From the cell containing the given text, extract its center point as [x, y] coordinate. 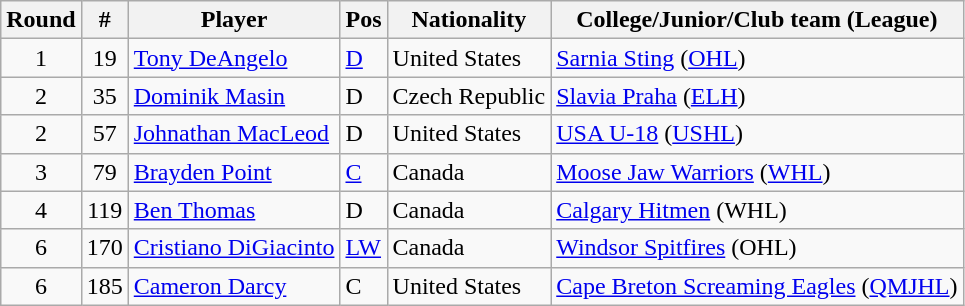
Tony DeAngelo [234, 58]
Round [41, 20]
19 [104, 58]
Moose Jaw Warriors (WHL) [757, 172]
College/Junior/Club team (League) [757, 20]
Ben Thomas [234, 210]
Cameron Darcy [234, 286]
Slavia Praha (ELH) [757, 96]
Czech Republic [469, 96]
Brayden Point [234, 172]
Cape Breton Screaming Eagles (QMJHL) [757, 286]
Johnathan MacLeod [234, 134]
185 [104, 286]
35 [104, 96]
Cristiano DiGiacinto [234, 248]
3 [41, 172]
Sarnia Sting (OHL) [757, 58]
Windsor Spitfires (OHL) [757, 248]
4 [41, 210]
# [104, 20]
LW [364, 248]
119 [104, 210]
Nationality [469, 20]
USA U-18 (USHL) [757, 134]
57 [104, 134]
170 [104, 248]
Calgary Hitmen (WHL) [757, 210]
79 [104, 172]
Dominik Masin [234, 96]
Pos [364, 20]
Player [234, 20]
1 [41, 58]
